Identify which cell holds the provided text, then report its [x, y] central coordinate. 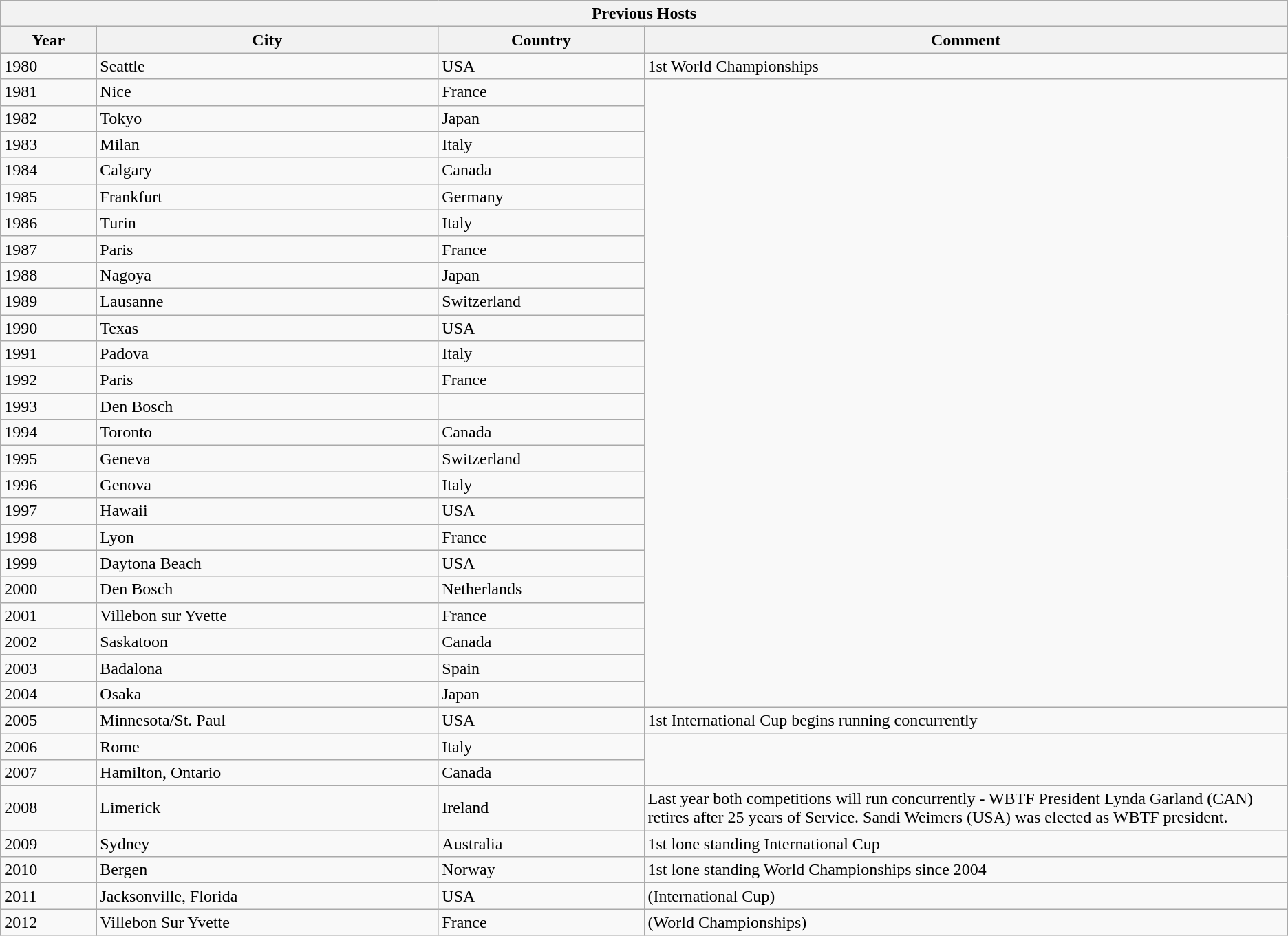
2012 [48, 922]
Villebon sur Yvette [267, 616]
1986 [48, 223]
Hamilton, Ontario [267, 773]
Netherlands [541, 589]
Year [48, 40]
Milan [267, 144]
Previous Hosts [644, 14]
1st lone standing International Cup [966, 844]
1995 [48, 459]
Toronto [267, 433]
Tokyo [267, 118]
1980 [48, 66]
Lyon [267, 537]
Australia [541, 844]
Norway [541, 870]
2006 [48, 746]
Seattle [267, 66]
2000 [48, 589]
1994 [48, 433]
Sydney [267, 844]
2003 [48, 668]
Osaka [267, 694]
Rome [267, 746]
Villebon Sur Yvette [267, 922]
1989 [48, 301]
Texas [267, 328]
1982 [48, 118]
1st International Cup begins running concurrently [966, 720]
Germany [541, 197]
1988 [48, 275]
1998 [48, 537]
Turin [267, 223]
Hawaii [267, 511]
Frankfurt [267, 197]
1st lone standing World Championships since 2004 [966, 870]
1981 [48, 92]
2008 [48, 809]
1999 [48, 563]
(International Cup) [966, 896]
1st World Championships [966, 66]
1992 [48, 380]
Comment [966, 40]
2007 [48, 773]
2009 [48, 844]
(World Championships) [966, 922]
2001 [48, 616]
Geneva [267, 459]
1984 [48, 171]
Lausanne [267, 301]
Minnesota/St. Paul [267, 720]
1990 [48, 328]
Badalona [267, 668]
Saskatoon [267, 642]
2010 [48, 870]
Genova [267, 485]
1983 [48, 144]
Daytona Beach [267, 563]
Nagoya [267, 275]
Bergen [267, 870]
2005 [48, 720]
Nice [267, 92]
Limerick [267, 809]
Padova [267, 354]
1996 [48, 485]
Spain [541, 668]
Ireland [541, 809]
1997 [48, 511]
2011 [48, 896]
City [267, 40]
Country [541, 40]
Calgary [267, 171]
2002 [48, 642]
Jacksonville, Florida [267, 896]
1993 [48, 406]
1985 [48, 197]
1987 [48, 249]
2004 [48, 694]
1991 [48, 354]
